Identify which cell holds the provided text, then report its [x, y] central coordinate. 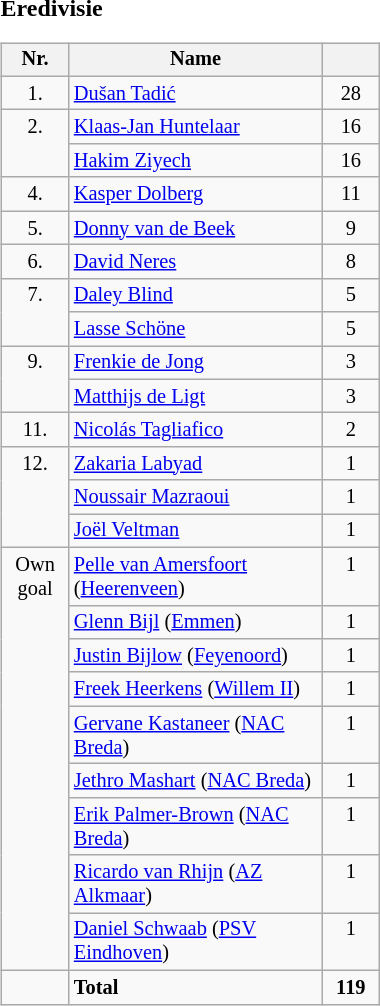
Frenkie de Jong [196, 363]
Zakaria Labyad [196, 464]
Name [196, 60]
David Neres [196, 262]
7. [35, 312]
Noussair Mazraoui [196, 497]
28 [351, 93]
Nicolás Tagliafico [196, 430]
Erik Palmer-Brown (NAC Breda) [196, 826]
Pelle van Amersfoort (Heerenveen) [196, 576]
Joël Veltman [196, 531]
Kasper Dolberg [196, 194]
Justin Bijlow (Feyenoord) [196, 656]
Glenn Bijl (Emmen) [196, 622]
Nr. [35, 60]
9 [351, 228]
Gervane Kastaneer (NAC Breda) [196, 735]
Lasse Schöne [196, 329]
Ricardo van Rhijn (AZ Alkmaar) [196, 884]
6. [35, 262]
8 [351, 262]
Daley Blind [196, 295]
Hakim Ziyech [196, 161]
Total [196, 987]
9. [35, 380]
Freek Heerkens (Willem II) [196, 689]
Klaas-Jan Huntelaar [196, 127]
2. [35, 144]
12. [35, 498]
2 [351, 430]
5. [35, 228]
Donny van de Beek [196, 228]
11 [351, 194]
Jethro Mashart (NAC Breda) [196, 781]
Matthijs de Ligt [196, 396]
Own goal [35, 758]
Dušan Tadić [196, 93]
11. [35, 430]
119 [351, 987]
1. [35, 93]
Daniel Schwaab (PSV Eindhoven) [196, 942]
4. [35, 194]
